Output the [X, Y] coordinate of the center of the cell containing the given text.  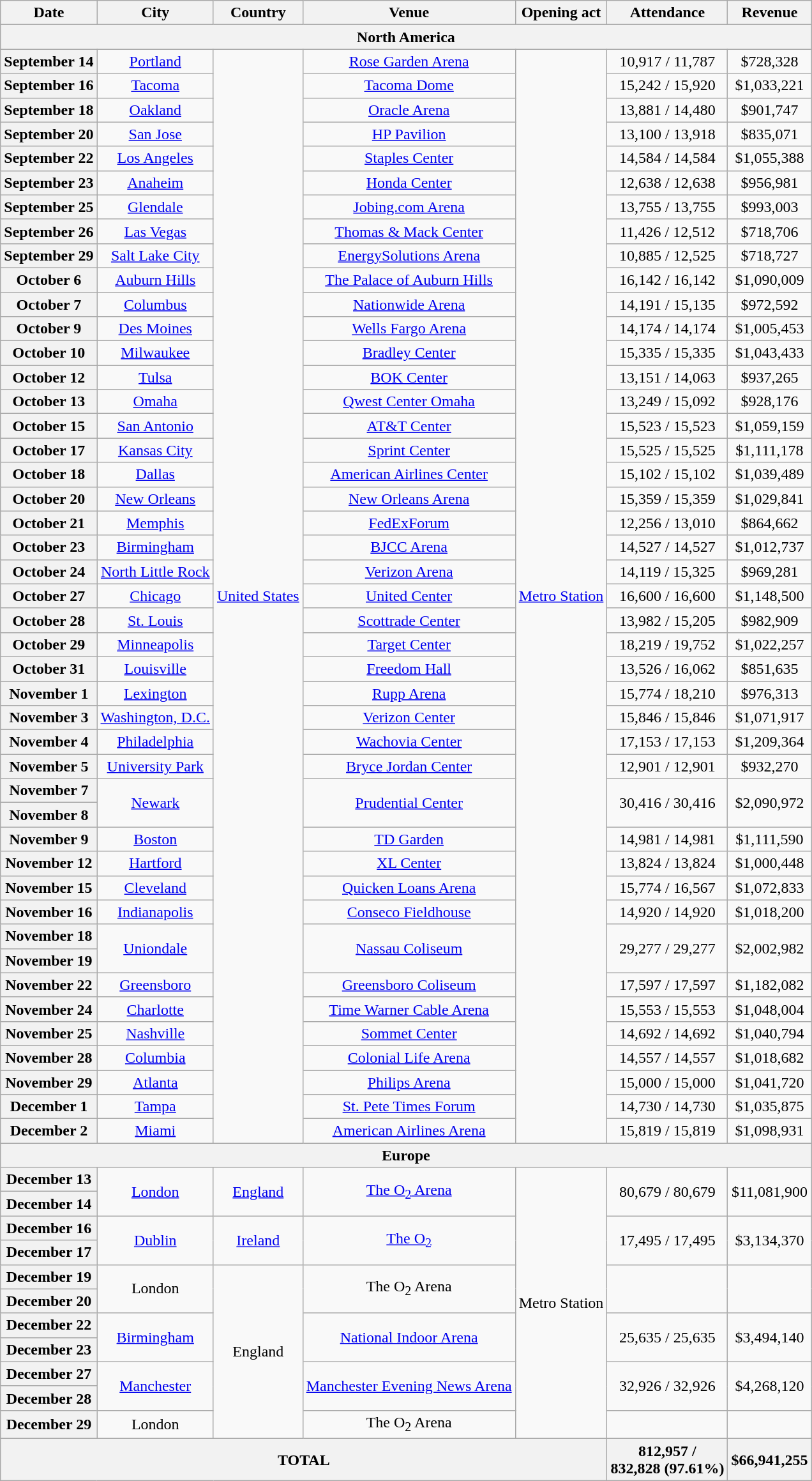
14,527 / 14,527 [668, 547]
17,495 / 17,495 [668, 1240]
North America [406, 37]
Freedom Hall [409, 669]
November 22 [49, 985]
November 16 [49, 912]
14,692 / 14,692 [668, 1033]
16,600 / 16,600 [668, 596]
November 15 [49, 888]
$2,090,972 [770, 803]
Staples Center [409, 158]
13,755 / 13,755 [668, 207]
$1,059,159 [770, 426]
$3,134,370 [770, 1240]
Colonial Life Arena [409, 1058]
$1,043,433 [770, 353]
Rose Garden Arena [409, 61]
$1,005,453 [770, 329]
$11,081,900 [770, 1192]
$1,022,257 [770, 644]
October 21 [49, 523]
TD Garden [409, 839]
15,846 / 15,846 [668, 718]
15,525 / 15,525 [668, 450]
October 15 [49, 426]
Venue [409, 13]
Bradley Center [409, 353]
812,957 /832,828 (97.61%) [668, 1460]
$1,040,794 [770, 1033]
17,597 / 17,597 [668, 985]
October 31 [49, 669]
September 26 [49, 231]
Sprint Center [409, 450]
Omaha [155, 402]
Milwaukee [155, 353]
$66,941,255 [770, 1460]
Revenue [770, 13]
$932,270 [770, 766]
13,982 / 15,205 [668, 620]
HP Pavilion [409, 134]
Greensboro [155, 985]
December 14 [49, 1204]
13,824 / 13,824 [668, 863]
University Park [155, 766]
Los Angeles [155, 158]
Miami [155, 1131]
$835,071 [770, 134]
December 28 [49, 1398]
Minneapolis [155, 644]
$969,281 [770, 572]
13,526 / 16,062 [668, 669]
St. Louis [155, 620]
10,885 / 12,525 [668, 255]
Wachovia Center [409, 742]
$1,041,720 [770, 1082]
17,153 / 17,153 [668, 742]
October 18 [49, 475]
United States [258, 596]
The Palace of Auburn Hills [409, 280]
Wells Fargo Arena [409, 329]
American Airlines Center [409, 475]
AT&T Center [409, 426]
September 18 [49, 110]
Greensboro Coliseum [409, 985]
National Indoor Arena [409, 1337]
Rupp Arena [409, 693]
14,730 / 14,730 [668, 1107]
New Orleans Arena [409, 499]
The O2 [409, 1240]
$718,727 [770, 255]
Scottrade Center [409, 620]
Conseco Fieldhouse [409, 912]
Portland [155, 61]
15,774 / 18,210 [668, 693]
November 4 [49, 742]
$1,182,082 [770, 985]
$1,018,200 [770, 912]
Tacoma [155, 86]
16,142 / 16,142 [668, 280]
$851,635 [770, 669]
October 9 [49, 329]
25,635 / 25,635 [668, 1337]
October 28 [49, 620]
Prudential Center [409, 803]
Uniondale [155, 948]
December 27 [49, 1374]
North Little Rock [155, 572]
Anaheim [155, 183]
November 28 [49, 1058]
Lexington [155, 693]
13,249 / 15,092 [668, 402]
Time Warner Cable Arena [409, 1009]
October 23 [49, 547]
October 13 [49, 402]
Attendance [668, 13]
10,917 / 11,787 [668, 61]
80,679 / 80,679 [668, 1192]
San Jose [155, 134]
September 23 [49, 183]
$718,706 [770, 231]
$1,098,931 [770, 1131]
December 17 [49, 1252]
Dublin [155, 1240]
November 29 [49, 1082]
October 6 [49, 280]
14,557 / 14,557 [668, 1058]
12,256 / 13,010 [668, 523]
September 20 [49, 134]
EnergySolutions Arena [409, 255]
$3,494,140 [770, 1337]
United Center [409, 596]
$728,328 [770, 61]
Indianapolis [155, 912]
$1,048,004 [770, 1009]
Kansas City [155, 450]
Date [49, 13]
Europe [406, 1155]
November 24 [49, 1009]
Philadelphia [155, 742]
$1,033,221 [770, 86]
December 22 [49, 1325]
October 20 [49, 499]
15,774 / 16,567 [668, 888]
BOK Center [409, 377]
Sommet Center [409, 1033]
15,553 / 15,553 [668, 1009]
Honda Center [409, 183]
XL Center [409, 863]
18,219 / 19,752 [668, 644]
San Antonio [155, 426]
Dallas [155, 475]
15,000 / 15,000 [668, 1082]
30,416 / 30,416 [668, 803]
October 29 [49, 644]
Oakland [155, 110]
Chicago [155, 596]
Oracle Arena [409, 110]
December 29 [49, 1424]
November 5 [49, 766]
November 19 [49, 961]
November 9 [49, 839]
December 19 [49, 1277]
32,926 / 32,926 [668, 1386]
Manchester [155, 1386]
12,638 / 12,638 [668, 183]
29,277 / 29,277 [668, 948]
$1,000,448 [770, 863]
November 1 [49, 693]
Boston [155, 839]
September 25 [49, 207]
15,102 / 15,102 [668, 475]
Target Center [409, 644]
Washington, D.C. [155, 718]
14,584 / 14,584 [668, 158]
November 12 [49, 863]
$1,111,178 [770, 450]
September 14 [49, 61]
14,174 / 14,174 [668, 329]
October 17 [49, 450]
$956,981 [770, 183]
$1,090,009 [770, 280]
December 23 [49, 1349]
$1,072,833 [770, 888]
$1,012,737 [770, 547]
Opening act [561, 13]
October 24 [49, 572]
11,426 / 12,512 [668, 231]
13,151 / 14,063 [668, 377]
Newark [155, 803]
$1,055,388 [770, 158]
St. Pete Times Forum [409, 1107]
$937,265 [770, 377]
November 7 [49, 791]
$993,003 [770, 207]
Ireland [258, 1240]
$901,747 [770, 110]
$1,029,841 [770, 499]
Hartford [155, 863]
October 27 [49, 596]
Memphis [155, 523]
Columbus [155, 305]
12,901 / 12,901 [668, 766]
Thomas & Mack Center [409, 231]
13,881 / 14,480 [668, 110]
Quicken Loans Arena [409, 888]
$982,909 [770, 620]
Verizon Arena [409, 572]
14,191 / 15,135 [668, 305]
Salt Lake City [155, 255]
15,819 / 15,819 [668, 1131]
$976,313 [770, 693]
November 8 [49, 815]
November 18 [49, 936]
December 2 [49, 1131]
BJCC Arena [409, 547]
$1,148,500 [770, 596]
Tacoma Dome [409, 86]
December 16 [49, 1228]
Manchester Evening News Arena [409, 1386]
$2,002,982 [770, 948]
$1,018,682 [770, 1058]
September 16 [49, 86]
November 25 [49, 1033]
Tampa [155, 1107]
American Airlines Arena [409, 1131]
September 22 [49, 158]
December 1 [49, 1107]
$928,176 [770, 402]
Cleveland [155, 888]
Bryce Jordan Center [409, 766]
Tulsa [155, 377]
Jobing.com Arena [409, 207]
Las Vegas [155, 231]
14,119 / 15,325 [668, 572]
FedExForum [409, 523]
Louisville [155, 669]
Atlanta [155, 1082]
15,523 / 15,523 [668, 426]
Charlotte [155, 1009]
October 7 [49, 305]
Verizon Center [409, 718]
13,100 / 13,918 [668, 134]
Auburn Hills [155, 280]
Nationwide Arena [409, 305]
$1,111,590 [770, 839]
Country [258, 13]
Philips Arena [409, 1082]
December 20 [49, 1301]
14,920 / 14,920 [668, 912]
September 29 [49, 255]
Columbia [155, 1058]
$972,592 [770, 305]
$864,662 [770, 523]
$1,209,364 [770, 742]
15,335 / 15,335 [668, 353]
October 12 [49, 377]
October 10 [49, 353]
New Orleans [155, 499]
Des Moines [155, 329]
15,242 / 15,920 [668, 86]
Nassau Coliseum [409, 948]
City [155, 13]
Qwest Center Omaha [409, 402]
Glendale [155, 207]
$4,268,120 [770, 1386]
15,359 / 15,359 [668, 499]
$1,039,489 [770, 475]
14,981 / 14,981 [668, 839]
December 13 [49, 1180]
$1,035,875 [770, 1107]
TOTAL [304, 1460]
$1,071,917 [770, 718]
November 3 [49, 718]
Nashville [155, 1033]
